Output the [X, Y] coordinate of the center of the cell containing the given text.  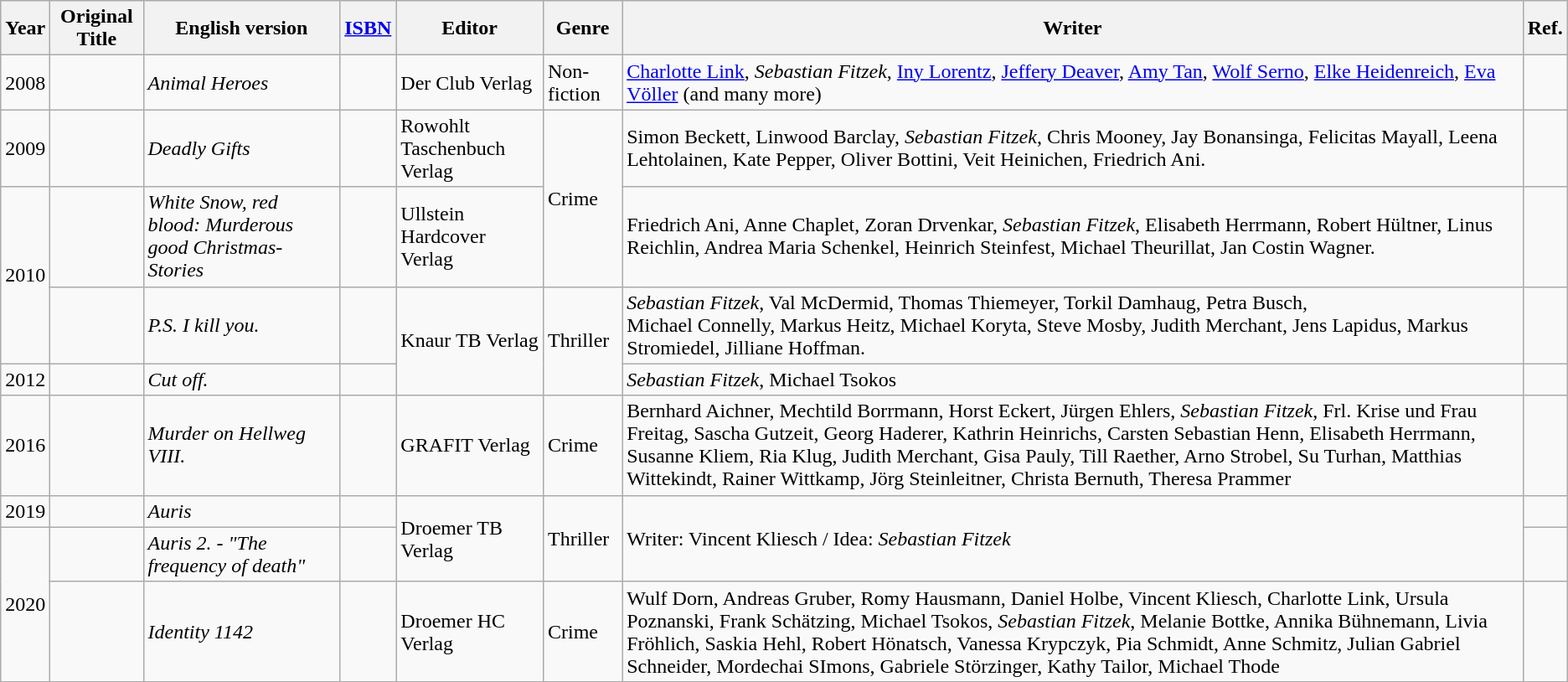
P.S. I kill you. [241, 325]
Deadly Gifts [241, 148]
White Snow, red blood: Murderous good Christmas-Stories [241, 236]
ISBN [369, 28]
Cut off. [241, 380]
Murder on Hellweg VIII. [241, 446]
Der Club Verlag [470, 82]
2010 [25, 275]
English version [241, 28]
Ref. [1545, 28]
Droemer TB Verlag [470, 538]
Genre [582, 28]
2009 [25, 148]
2020 [25, 604]
Animal Heroes [241, 82]
Auris [241, 511]
2008 [25, 82]
Sebastian Fitzek, Michael Tsokos [1073, 380]
Knaur TB Verlag [470, 341]
Charlotte Link, Sebastian Fitzek, Iny Lorentz, Jeffery Deaver, Amy Tan, Wolf Serno, Elke Heidenreich, Eva Völler (and many more) [1073, 82]
2019 [25, 511]
Writer [1073, 28]
Editor [470, 28]
2016 [25, 446]
Droemer HC Verlag [470, 632]
Identity 1142 [241, 632]
Rowohlt Taschenbuch Verlag [470, 148]
Writer: Vincent Kliesch / Idea: Sebastian Fitzek [1073, 538]
Auris 2. - "The frequency of death" [241, 555]
Ullstein Hardcover Verlag [470, 236]
Original Title [97, 28]
GRAFIT Verlag [470, 446]
2012 [25, 380]
Year [25, 28]
Non-fiction [582, 82]
